Pinpoint the cell where the given text exists, returning its [x, y] midpoint coordinate. 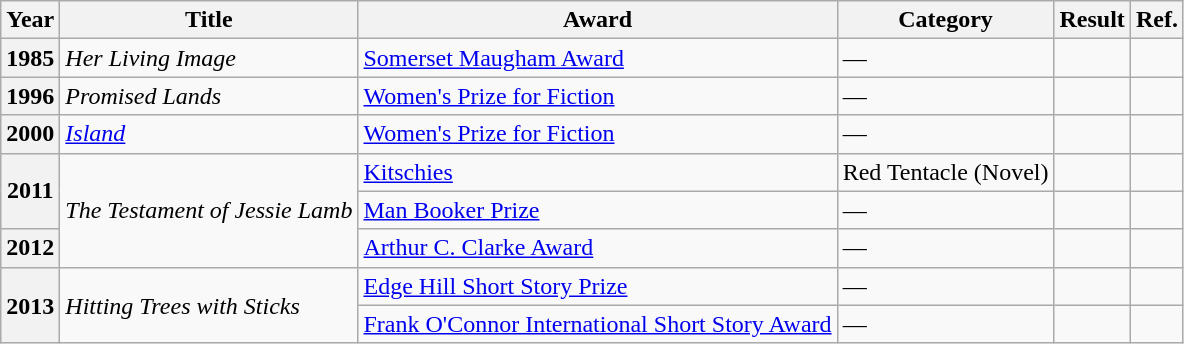
Arthur C. Clarke Award [598, 248]
Promised Lands [209, 96]
Result [1092, 20]
Her Living Image [209, 58]
Somerset Maugham Award [598, 58]
Red Tentacle (Novel) [946, 172]
Year [30, 20]
2011 [30, 191]
Frank O'Connor International Short Story Award [598, 324]
2000 [30, 134]
Edge Hill Short Story Prize [598, 286]
Award [598, 20]
Category [946, 20]
2012 [30, 248]
The Testament of Jessie Lamb [209, 210]
Title [209, 20]
Hitting Trees with Sticks [209, 305]
1985 [30, 58]
2013 [30, 305]
Island [209, 134]
Ref. [1156, 20]
Man Booker Prize [598, 210]
Kitschies [598, 172]
1996 [30, 96]
